Find where the given text appears and provide that cell's center as [X, Y] coordinate. 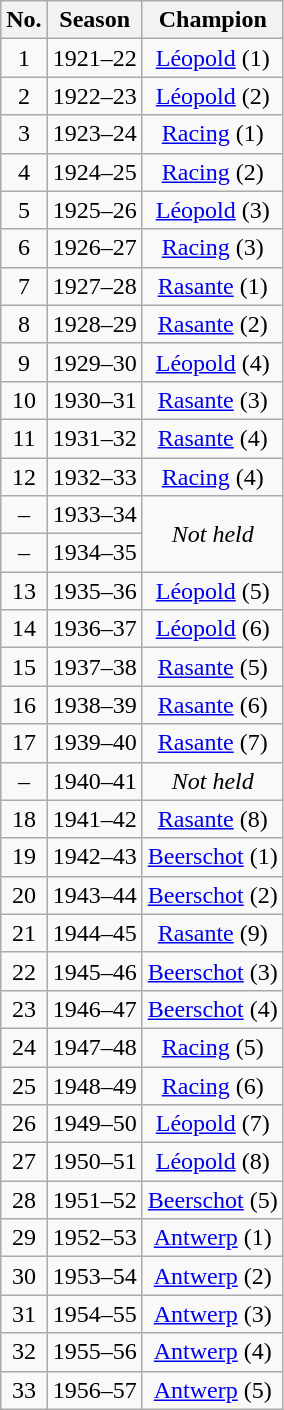
Champion [212, 20]
10 [24, 400]
1953–54 [94, 1276]
Rasante (4) [212, 438]
26 [24, 1124]
1939–40 [94, 743]
17 [24, 743]
1934–35 [94, 553]
16 [24, 705]
Beerschot (2) [212, 895]
29 [24, 1238]
Season [94, 20]
1 [24, 58]
Antwerp (4) [212, 1352]
Beerschot (3) [212, 971]
1956–57 [94, 1390]
1946–47 [94, 1009]
Rasante (6) [212, 705]
1938–39 [94, 705]
Beerschot (5) [212, 1200]
1933–34 [94, 515]
Antwerp (2) [212, 1276]
1942–43 [94, 857]
1927–28 [94, 286]
24 [24, 1047]
1925–26 [94, 210]
Rasante (1) [212, 286]
14 [24, 629]
22 [24, 971]
1937–38 [94, 667]
1930–31 [94, 400]
1931–32 [94, 438]
Racing (2) [212, 172]
12 [24, 477]
Léopold (7) [212, 1124]
1945–46 [94, 971]
1922–23 [94, 96]
28 [24, 1200]
1941–42 [94, 819]
23 [24, 1009]
Léopold (5) [212, 591]
Antwerp (5) [212, 1390]
Léopold (4) [212, 362]
Léopold (2) [212, 96]
2 [24, 96]
1951–52 [94, 1200]
1954–55 [94, 1314]
1955–56 [94, 1352]
No. [24, 20]
Racing (6) [212, 1085]
1921–22 [94, 58]
21 [24, 933]
3 [24, 134]
Rasante (5) [212, 667]
Antwerp (1) [212, 1238]
Racing (3) [212, 248]
25 [24, 1085]
1923–24 [94, 134]
1928–29 [94, 324]
Racing (4) [212, 477]
8 [24, 324]
20 [24, 895]
30 [24, 1276]
Léopold (8) [212, 1162]
15 [24, 667]
Rasante (8) [212, 819]
1947–48 [94, 1047]
Rasante (2) [212, 324]
18 [24, 819]
1952–53 [94, 1238]
19 [24, 857]
31 [24, 1314]
Beerschot (4) [212, 1009]
33 [24, 1390]
1935–36 [94, 591]
5 [24, 210]
13 [24, 591]
Rasante (9) [212, 933]
1924–25 [94, 172]
1932–33 [94, 477]
Antwerp (3) [212, 1314]
1940–41 [94, 781]
Rasante (3) [212, 400]
1949–50 [94, 1124]
1943–44 [94, 895]
32 [24, 1352]
1929–30 [94, 362]
1948–49 [94, 1085]
1936–37 [94, 629]
1944–45 [94, 933]
1926–27 [94, 248]
6 [24, 248]
Léopold (3) [212, 210]
4 [24, 172]
11 [24, 438]
27 [24, 1162]
Racing (5) [212, 1047]
Beerschot (1) [212, 857]
9 [24, 362]
7 [24, 286]
1950–51 [94, 1162]
Rasante (7) [212, 743]
Léopold (1) [212, 58]
Léopold (6) [212, 629]
Racing (1) [212, 134]
